For the text-containing cell, return its midpoint in (x, y) coordinate format. 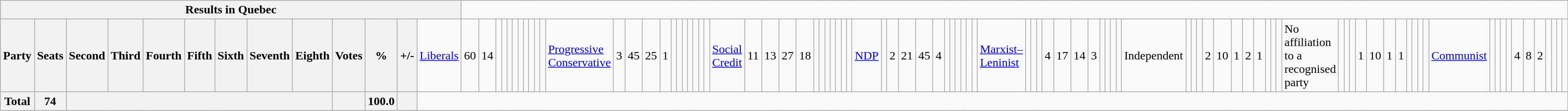
Liberals (439, 55)
17 (1062, 55)
21 (907, 55)
74 (50, 101)
Seventh (269, 55)
Party (17, 55)
Results in Quebec (231, 10)
Marxist–Leninist (1001, 55)
No affiliation to a recognised party (1310, 55)
100.0 (381, 101)
Independent (1154, 55)
11 (753, 55)
Eighth (313, 55)
Social Credit (727, 55)
NDP (867, 55)
60 (470, 55)
Third (126, 55)
8 (1528, 55)
% (381, 55)
Communist (1459, 55)
Votes (349, 55)
+/- (407, 55)
Second (87, 55)
27 (787, 55)
Fifth (200, 55)
Fourth (163, 55)
Seats (50, 55)
Sixth (231, 55)
13 (771, 55)
Total (17, 101)
25 (651, 55)
Progressive Conservative (579, 55)
18 (805, 55)
